Pinpoint the cell where the given text exists, returning its (x, y) midpoint coordinate. 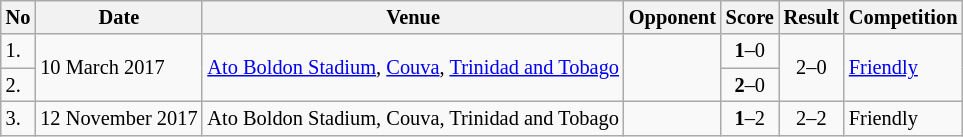
Competition (903, 17)
2. (18, 85)
2–2 (812, 118)
Opponent (672, 17)
12 November 2017 (118, 118)
Venue (412, 17)
1–0 (750, 51)
Result (812, 17)
10 March 2017 (118, 68)
Score (750, 17)
3. (18, 118)
No (18, 17)
1–2 (750, 118)
Date (118, 17)
1. (18, 51)
